Determine the (X, Y) coordinate at the center of the cell enclosing the given text.  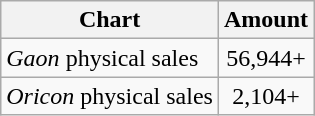
Chart (110, 20)
Gaon physical sales (110, 58)
Amount (266, 20)
56,944+ (266, 58)
2,104+ (266, 96)
Oricon physical sales (110, 96)
